Determine the [x, y] coordinate at the center of the cell enclosing the given text.  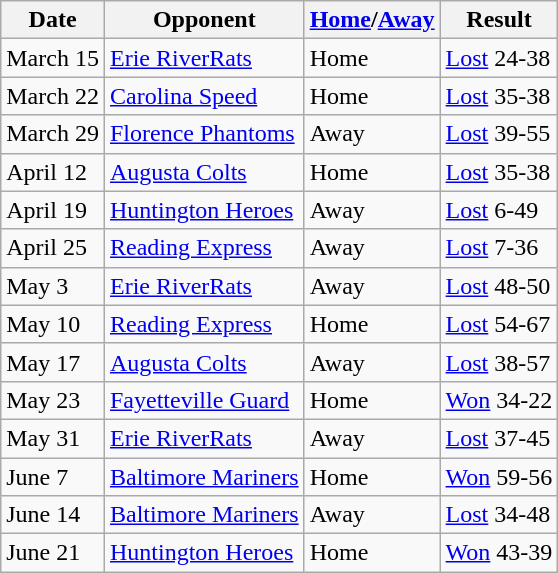
Lost 34-48 [499, 515]
March 29 [53, 134]
Lost 38-57 [499, 362]
May 10 [53, 324]
Result [499, 20]
Lost 37-45 [499, 438]
April 19 [53, 210]
Lost 48-50 [499, 286]
Carolina Speed [204, 96]
May 31 [53, 438]
April 25 [53, 248]
Lost 6-49 [499, 210]
Won 34-22 [499, 400]
Lost 7-36 [499, 248]
Opponent [204, 20]
May 23 [53, 400]
Date [53, 20]
June 14 [53, 515]
May 3 [53, 286]
Fayetteville Guard [204, 400]
March 15 [53, 58]
Lost 39-55 [499, 134]
Won 59-56 [499, 477]
Lost 54-67 [499, 324]
Home/Away [372, 20]
June 7 [53, 477]
March 22 [53, 96]
Won 43-39 [499, 553]
June 21 [53, 553]
Lost 24-38 [499, 58]
April 12 [53, 172]
May 17 [53, 362]
Florence Phantoms [204, 134]
